Output the (x, y) coordinate of the center of the cell containing the given text.  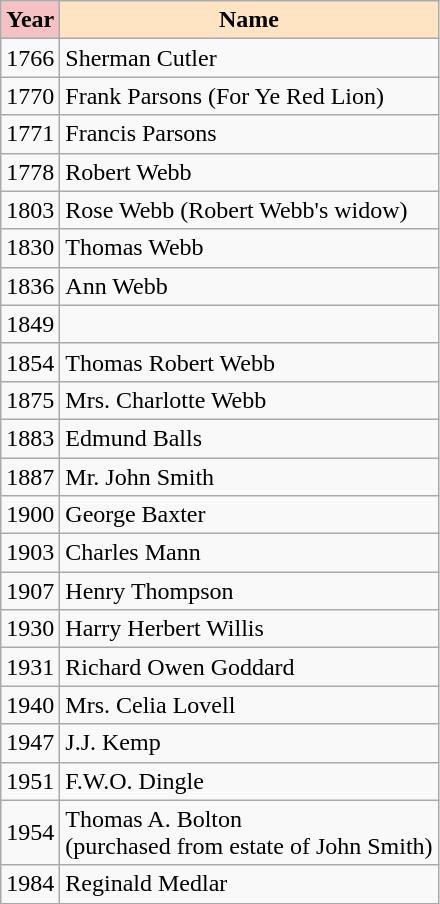
1951 (30, 781)
1984 (30, 884)
Ann Webb (249, 286)
George Baxter (249, 515)
1766 (30, 58)
J.J. Kemp (249, 743)
Sherman Cutler (249, 58)
Name (249, 20)
1930 (30, 629)
1947 (30, 743)
Mrs. Charlotte Webb (249, 400)
Richard Owen Goddard (249, 667)
Year (30, 20)
Thomas A. Bolton (purchased from estate of John Smith) (249, 832)
1940 (30, 705)
1907 (30, 591)
Robert Webb (249, 172)
1849 (30, 324)
Frank Parsons (For Ye Red Lion) (249, 96)
Harry Herbert Willis (249, 629)
F.W.O. Dingle (249, 781)
1903 (30, 553)
1875 (30, 400)
1931 (30, 667)
1803 (30, 210)
1954 (30, 832)
Charles Mann (249, 553)
1778 (30, 172)
1770 (30, 96)
Mr. John Smith (249, 477)
Mrs. Celia Lovell (249, 705)
1887 (30, 477)
Reginald Medlar (249, 884)
1854 (30, 362)
Rose Webb (Robert Webb's widow) (249, 210)
1830 (30, 248)
1900 (30, 515)
Thomas Webb (249, 248)
1771 (30, 134)
Thomas Robert Webb (249, 362)
1883 (30, 438)
1836 (30, 286)
Edmund Balls (249, 438)
Henry Thompson (249, 591)
Francis Parsons (249, 134)
